Pinpoint the cell where the given text exists, returning its [x, y] midpoint coordinate. 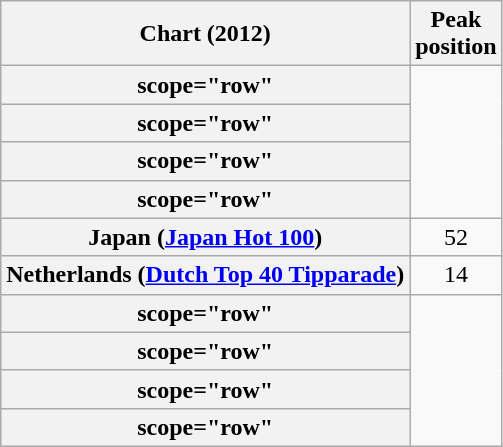
Chart (2012) [206, 34]
Netherlands (Dutch Top 40 Tipparade) [206, 275]
14 [456, 275]
52 [456, 237]
Peakposition [456, 34]
Japan (Japan Hot 100) [206, 237]
